Pinpoint the cell where the given text exists, returning its [X, Y] midpoint coordinate. 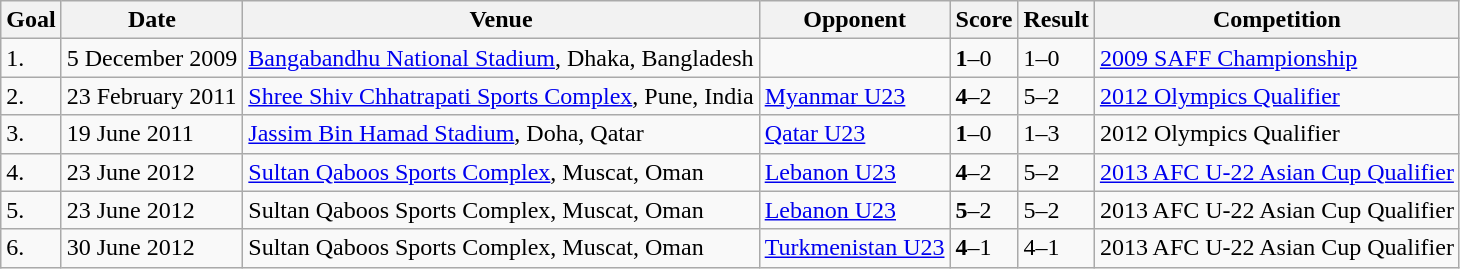
Score [984, 20]
Result [1056, 20]
Myanmar U23 [854, 96]
Shree Shiv Chhatrapati Sports Complex, Pune, India [501, 96]
Turkmenistan U23 [854, 248]
2009 SAFF Championship [1276, 58]
1–3 [1056, 134]
1. [31, 58]
19 June 2011 [152, 134]
23 February 2011 [152, 96]
Qatar U23 [854, 134]
Date [152, 20]
4. [31, 172]
3. [31, 134]
5. [31, 210]
30 June 2012 [152, 248]
Opponent [854, 20]
Goal [31, 20]
6. [31, 248]
2. [31, 96]
5 December 2009 [152, 58]
Jassim Bin Hamad Stadium, Doha, Qatar [501, 134]
Venue [501, 20]
Competition [1276, 20]
Bangabandhu National Stadium, Dhaka, Bangladesh [501, 58]
